Output the (x, y) coordinate of the center of the cell containing the given text.  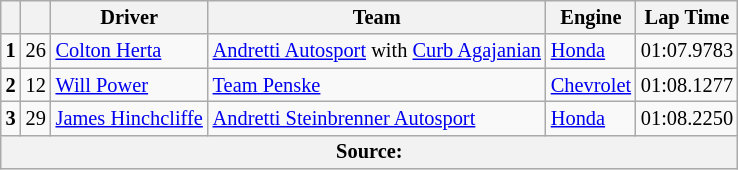
2 (11, 85)
Engine (591, 17)
Team Penske (377, 85)
Lap Time (687, 17)
29 (36, 118)
James Hinchcliffe (130, 118)
01:07.9783 (687, 51)
Team (377, 17)
Andretti Autosport with Curb Agajanian (377, 51)
Will Power (130, 85)
01:08.1277 (687, 85)
Andretti Steinbrenner Autosport (377, 118)
12 (36, 85)
Driver (130, 17)
3 (11, 118)
01:08.2250 (687, 118)
26 (36, 51)
Chevrolet (591, 85)
1 (11, 51)
Colton Herta (130, 51)
Source: (370, 152)
